Return the [x, y] coordinate for the center point of the cell that contains the specified text.  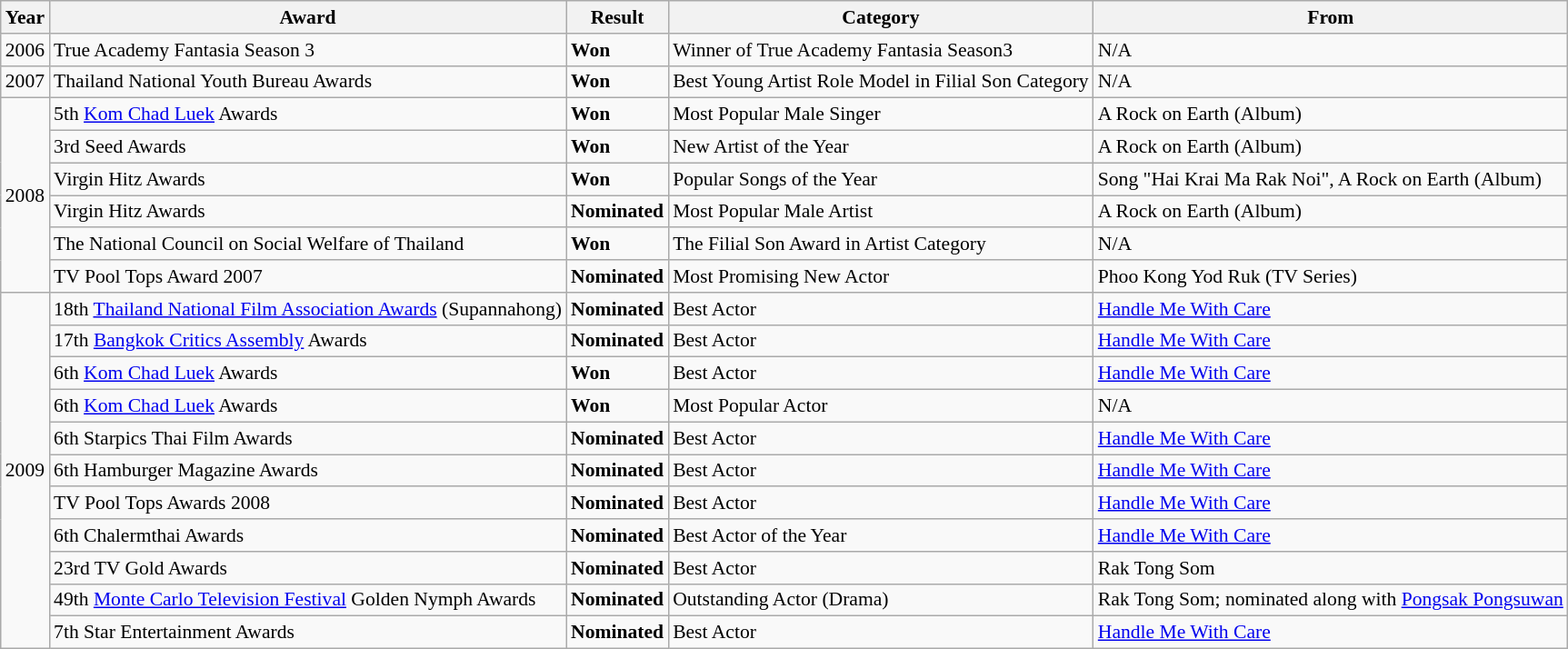
Outstanding Actor (Drama) [881, 600]
6th Chalermthai Awards [307, 535]
49th Monte Carlo Television Festival Golden Nymph Awards [307, 600]
Thailand National Youth Bureau Awards [307, 82]
Award [307, 17]
18th Thailand National Film Association Awards (Supannahong) [307, 309]
2009 [25, 471]
6th Starpics Thai Film Awards [307, 438]
23rd TV Gold Awards [307, 568]
7th Star Entertainment Awards [307, 633]
Best Young Artist Role Model in Filial Son Category [881, 82]
Best Actor of the Year [881, 535]
Rak Tong Som [1331, 568]
From [1331, 17]
Popular Songs of the Year [881, 179]
2007 [25, 82]
Most Popular Actor [881, 406]
TV Pool Tops Awards 2008 [307, 504]
Winner of True Academy Fantasia Season3 [881, 50]
New Artist of the Year [881, 147]
Year [25, 17]
True Academy Fantasia Season 3 [307, 50]
5th Kom Chad Luek Awards [307, 115]
The Filial Son Award in Artist Category [881, 245]
2008 [25, 195]
Most Popular Male Singer [881, 115]
6th Hamburger Magazine Awards [307, 471]
17th Bangkok Critics Assembly Awards [307, 341]
3rd Seed Awards [307, 147]
Rak Tong Som; nominated along with Pongsak Pongsuwan [1331, 600]
Phoo Kong Yod Ruk (TV Series) [1331, 276]
TV Pool Tops Award 2007 [307, 276]
2006 [25, 50]
Result [617, 17]
Most Popular Male Artist [881, 212]
Song "Hai Krai Ma Rak Noi", A Rock on Earth (Album) [1331, 179]
Most Promising New Actor [881, 276]
The National Council on Social Welfare of Thailand [307, 245]
Category [881, 17]
